From the cell containing the given text, extract its center point as (x, y) coordinate. 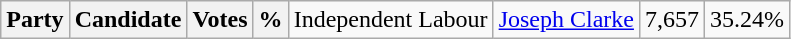
Party (35, 20)
7,657 (672, 20)
Votes (220, 20)
Independent Labour (390, 20)
35.24% (748, 20)
Joseph Clarke (566, 20)
Candidate (128, 20)
% (270, 20)
